Detect which cell encompasses the target text, then output its (X, Y) center coordinate. 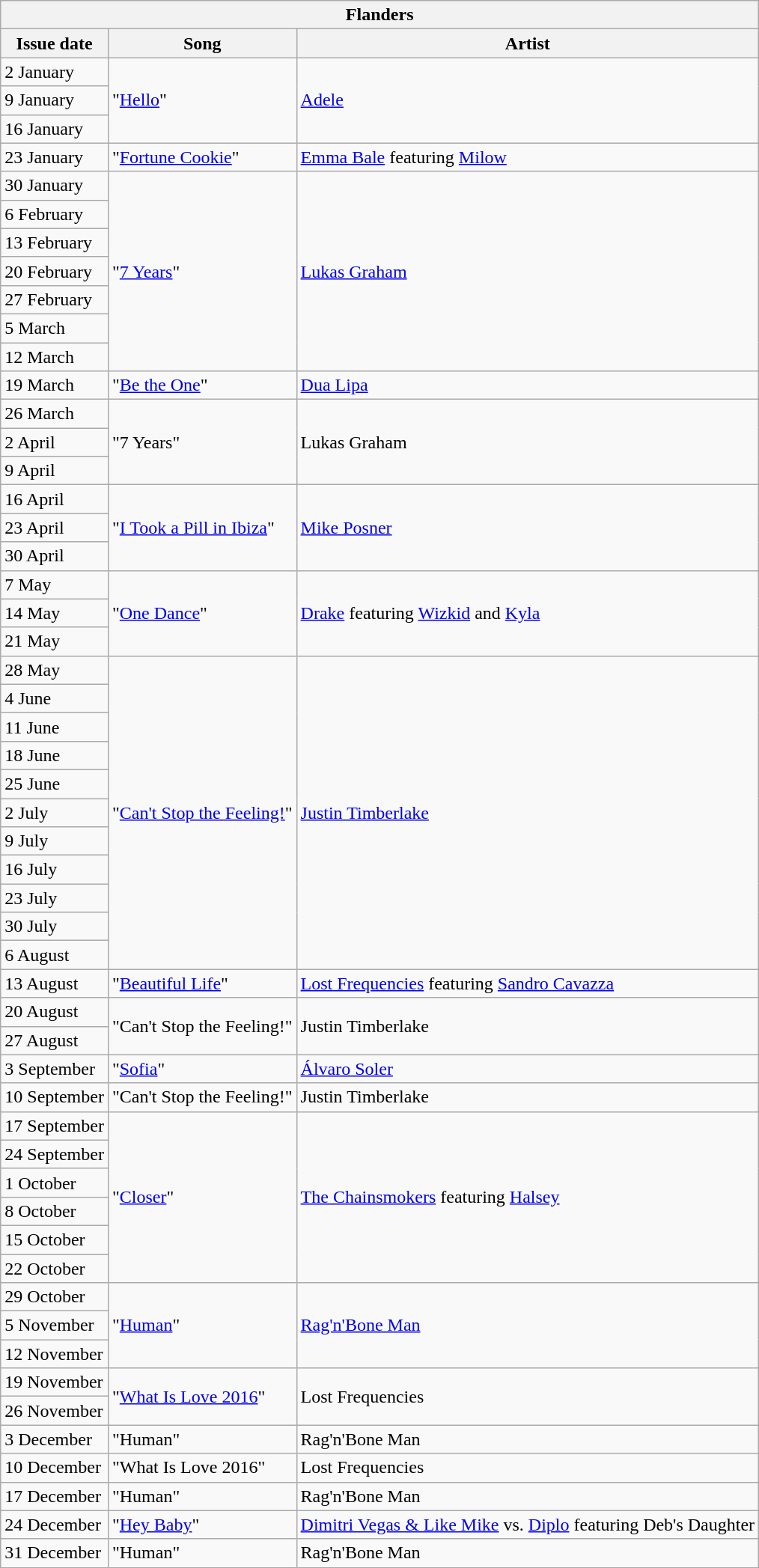
24 December (55, 1525)
22 October (55, 1269)
1 October (55, 1183)
10 December (55, 1468)
6 August (55, 955)
11 June (55, 727)
"I Took a Pill in Ibiza" (202, 528)
8 October (55, 1211)
Dua Lipa (528, 385)
Emma Bale featuring Milow (528, 157)
2 April (55, 442)
Mike Posner (528, 528)
"One Dance" (202, 613)
The Chainsmokers featuring Halsey (528, 1197)
14 May (55, 613)
12 November (55, 1354)
17 December (55, 1496)
Issue date (55, 43)
17 September (55, 1126)
2 July (55, 812)
23 April (55, 528)
Artist (528, 43)
20 February (55, 271)
20 August (55, 1012)
Drake featuring Wizkid and Kyla (528, 613)
2 January (55, 72)
Lost Frequencies featuring Sandro Cavazza (528, 983)
16 January (55, 129)
13 February (55, 242)
30 January (55, 186)
Song (202, 43)
3 December (55, 1439)
5 November (55, 1326)
9 January (55, 100)
16 July (55, 870)
3 September (55, 1069)
21 May (55, 641)
"Sofia" (202, 1069)
"Hello" (202, 100)
29 October (55, 1297)
7 May (55, 585)
27 February (55, 299)
23 July (55, 898)
9 April (55, 471)
5 March (55, 328)
6 February (55, 214)
30 April (55, 556)
19 November (55, 1382)
12 March (55, 357)
30 July (55, 927)
9 July (55, 841)
Álvaro Soler (528, 1069)
23 January (55, 157)
"Fortune Cookie" (202, 157)
"Be the One" (202, 385)
18 June (55, 755)
15 October (55, 1239)
28 May (55, 670)
"Closer" (202, 1197)
24 September (55, 1154)
"Hey Baby" (202, 1525)
Dimitri Vegas & Like Mike vs. Diplo featuring Deb's Daughter (528, 1525)
19 March (55, 385)
13 August (55, 983)
31 December (55, 1553)
27 August (55, 1040)
"Beautiful Life" (202, 983)
26 March (55, 414)
4 June (55, 698)
Adele (528, 100)
10 September (55, 1097)
Flanders (380, 15)
26 November (55, 1411)
25 June (55, 784)
16 April (55, 499)
